Search for the cell housing the specified text and yield its (x, y) center coordinate. 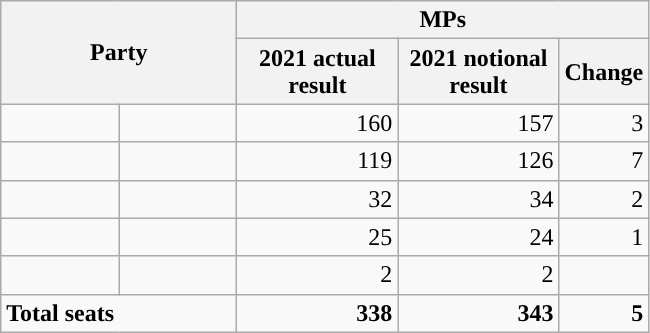
1 (604, 237)
25 (318, 237)
2021 actual result (318, 72)
3 (604, 123)
24 (478, 237)
338 (318, 313)
126 (478, 161)
160 (318, 123)
7 (604, 161)
34 (478, 199)
157 (478, 123)
2021 notional result (478, 72)
MPs (443, 20)
5 (604, 313)
32 (318, 199)
Change (604, 72)
Party (119, 52)
343 (478, 313)
119 (318, 161)
Total seats (119, 313)
